Extract the [x, y] coordinate from the center of the cell holding the provided text.  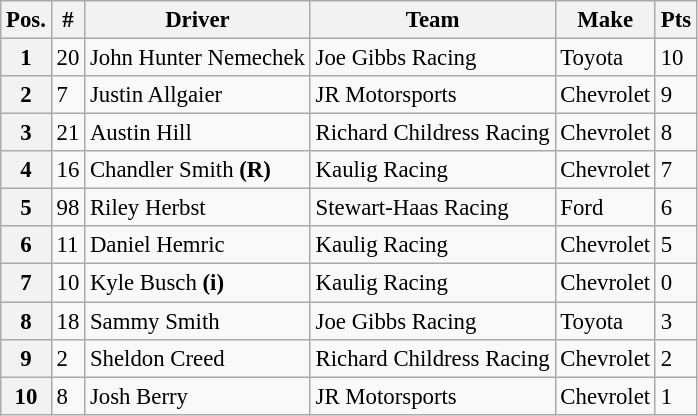
Make [605, 20]
Justin Allgaier [198, 95]
Kyle Busch (i) [198, 283]
Stewart-Haas Racing [432, 208]
4 [26, 170]
18 [68, 321]
Pos. [26, 20]
Austin Hill [198, 133]
John Hunter Nemechek [198, 58]
16 [68, 170]
Sheldon Creed [198, 358]
20 [68, 58]
Riley Herbst [198, 208]
Driver [198, 20]
Team [432, 20]
# [68, 20]
0 [676, 283]
Ford [605, 208]
98 [68, 208]
Pts [676, 20]
Chandler Smith (R) [198, 170]
21 [68, 133]
Sammy Smith [198, 321]
Daniel Hemric [198, 245]
Josh Berry [198, 396]
11 [68, 245]
